For the text-containing cell, return its midpoint in (x, y) coordinate format. 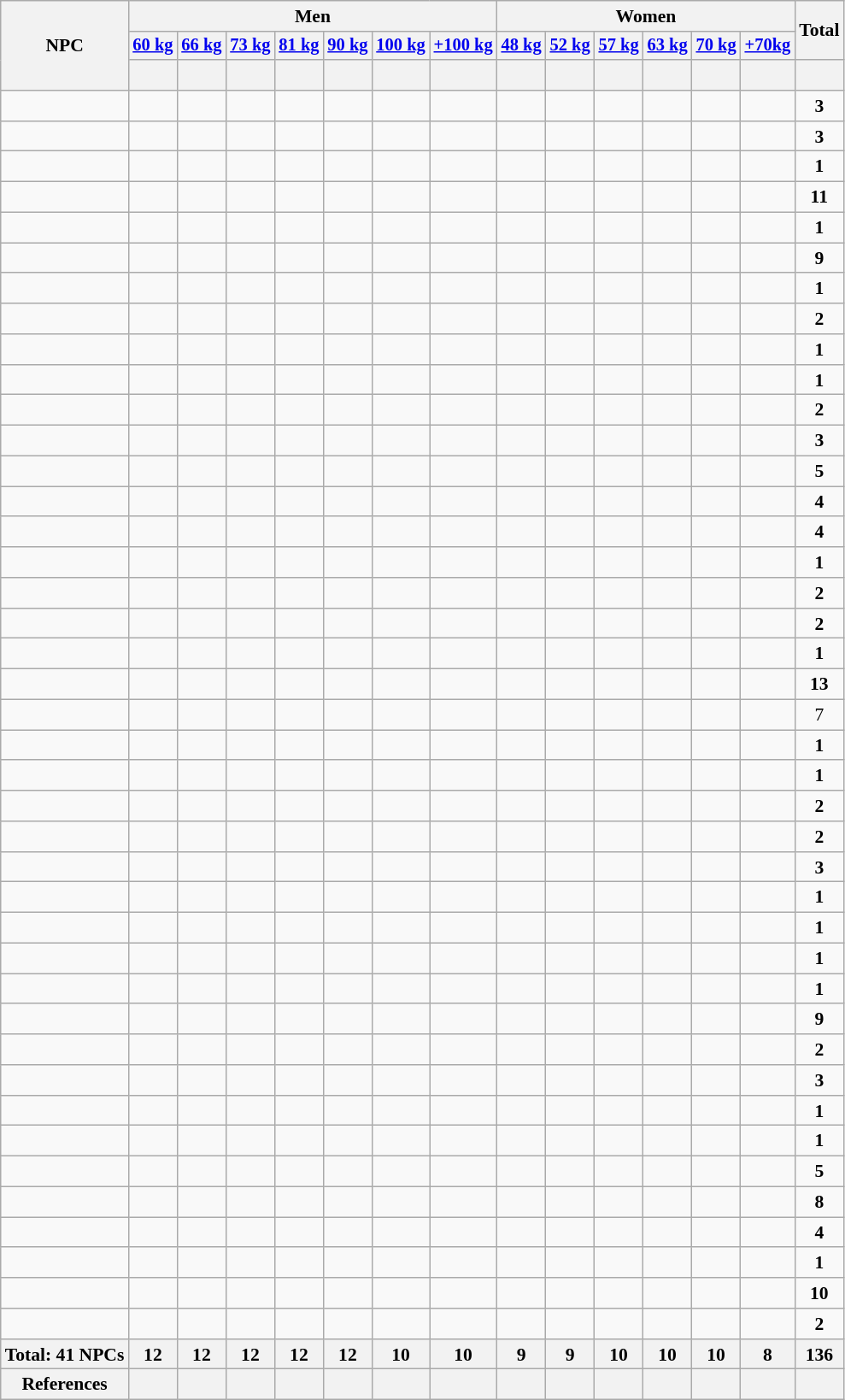
NPC (65, 46)
13 (819, 685)
63 kg (668, 46)
73 kg (249, 46)
90 kg (347, 46)
+100 kg (463, 46)
100 kg (400, 46)
66 kg (202, 46)
11 (819, 197)
136 (819, 1355)
7 (819, 715)
81 kg (299, 46)
57 kg (619, 46)
Men (313, 16)
48 kg (521, 46)
70 kg (716, 46)
+70kg (768, 46)
Total: 41 NPCs (65, 1355)
Total (819, 31)
Women (646, 16)
References (65, 1385)
52 kg (571, 46)
60 kg (152, 46)
